Output the (X, Y) coordinate of the center of the cell containing the given text.  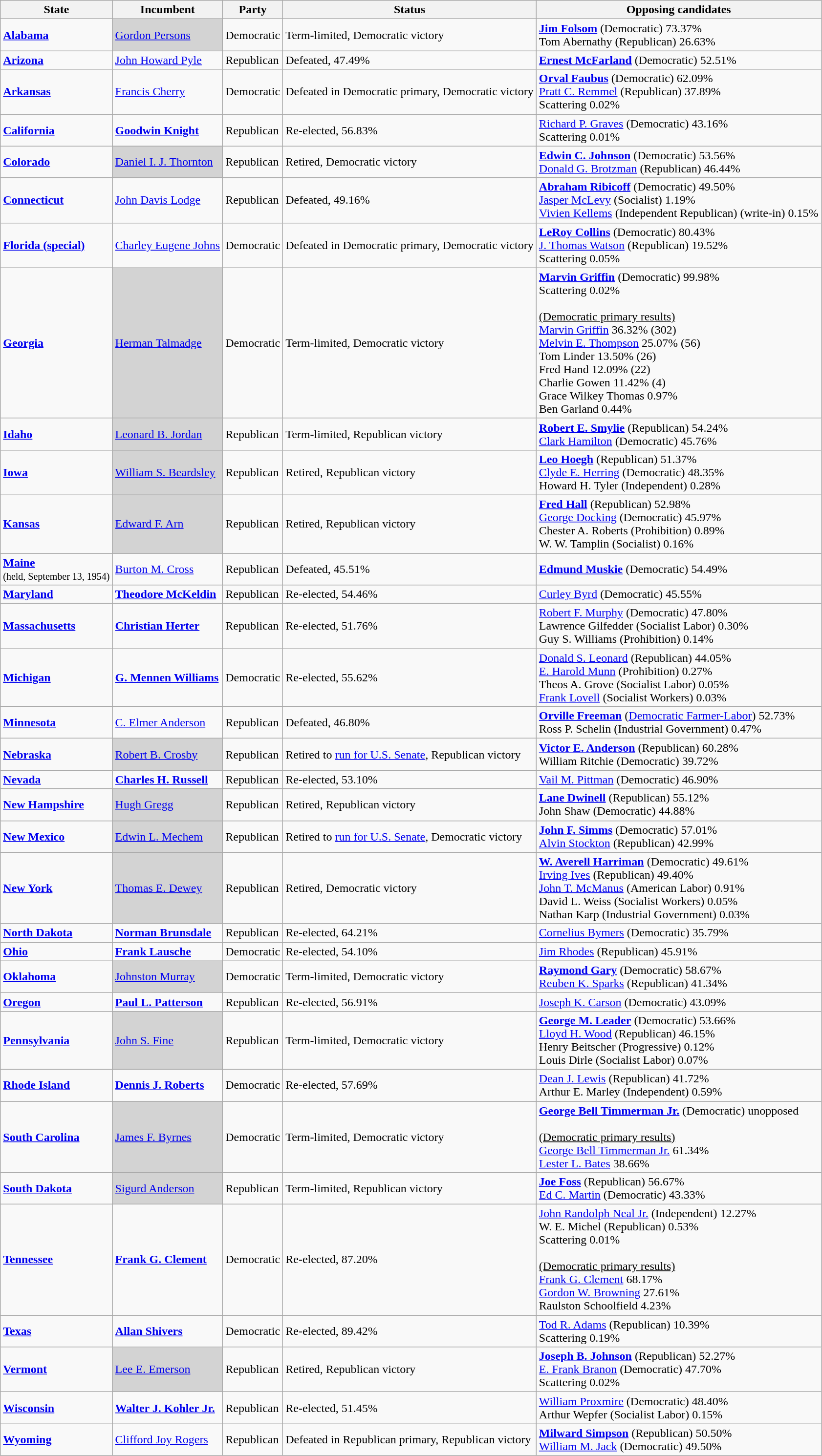
Frank G. Clement (168, 1260)
Francis Cherry (168, 92)
James F. Byrnes (168, 1137)
Colorado (57, 162)
Hugh Gregg (168, 805)
North Dakota (57, 933)
Vermont (57, 1370)
Allan Shivers (168, 1331)
Fred Hall (Republican) 52.98%George Docking (Democratic) 45.97%Chester A. Roberts (Prohibition) 0.89%W. W. Tamplin (Socialist) 0.16% (678, 524)
C. Elmer Anderson (168, 723)
Robert E. Smylie (Republican) 54.24%Clark Hamilton (Democratic) 45.76% (678, 434)
New Hampshire (57, 805)
Tod R. Adams (Republican) 10.39%Scattering 0.19% (678, 1331)
Oregon (57, 1002)
Opposing candidates (678, 10)
George Bell Timmerman Jr. (Democratic) unopposed(Democratic primary results)George Bell Timmerman Jr. 61.34%Lester L. Bates 38.66% (678, 1137)
Tennessee (57, 1260)
Re-elected, 87.20% (410, 1260)
Cornelius Bymers (Democratic) 35.79% (678, 933)
Wyoming (57, 1440)
Vail M. Pittman (Democratic) 46.90% (678, 780)
Re-elected, 53.10% (410, 780)
New Mexico (57, 836)
Robert B. Crosby (168, 754)
Curley Byrd (Democratic) 45.55% (678, 594)
Re-elected, 64.21% (410, 933)
Maine(held, September 13, 1954) (57, 569)
Daniel I. J. Thornton (168, 162)
Leonard B. Jordan (168, 434)
Edwin L. Mechem (168, 836)
Defeated, 47.49% (410, 60)
Joe Foss (Republican) 56.67%Ed C. Martin (Democratic) 43.33% (678, 1189)
Edward F. Arn (168, 524)
Connecticut (57, 200)
William Proxmire (Democratic) 48.40%Arthur Wepfer (Socialist Labor) 0.15% (678, 1408)
California (57, 130)
Arkansas (57, 92)
Edwin C. Johnson (Democratic) 53.56%Donald G. Brotzman (Republican) 46.44% (678, 162)
Retired to run for U.S. Senate, Republican victory (410, 754)
Rhode Island (57, 1085)
Robert F. Murphy (Democratic) 47.80%Lawrence Gilfedder (Socialist Labor) 0.30%Guy S. Williams (Prohibition) 0.14% (678, 626)
Oklahoma (57, 977)
Re-elected, 55.62% (410, 678)
Goodwin Knight (168, 130)
Re-elected, 51.45% (410, 1408)
Minnesota (57, 723)
Charley Eugene Johns (168, 245)
John Howard Pyle (168, 60)
Joseph K. Carson (Democratic) 43.09% (678, 1002)
Richard P. Graves (Democratic) 43.16%Scattering 0.01% (678, 130)
Retired to run for U.S. Senate, Democratic victory (410, 836)
Donald S. Leonard (Republican) 44.05%E. Harold Munn (Prohibition) 0.27%Theos A. Grove (Socialist Labor) 0.05%Frank Lovell (Socialist Workers) 0.03% (678, 678)
Re-elected, 89.42% (410, 1331)
Status (410, 10)
South Carolina (57, 1137)
Orval Faubus (Democratic) 62.09%Pratt C. Remmel (Republican) 37.89%Scattering 0.02% (678, 92)
Orville Freeman (Democratic Farmer-Labor) 52.73%Ross P. Schelin (Industrial Government) 0.47% (678, 723)
Nevada (57, 780)
Frank Lausche (168, 951)
Milward Simpson (Republican) 50.50%William M. Jack (Democratic) 49.50% (678, 1440)
Florida (special) (57, 245)
Paul L. Patterson (168, 1002)
Burton M. Cross (168, 569)
Ernest McFarland (Democratic) 52.51% (678, 60)
Sigurd Anderson (168, 1189)
New York (57, 888)
John F. Simms (Democratic) 57.01%Alvin Stockton (Republican) 42.99% (678, 836)
Ohio (57, 951)
William S. Beardsley (168, 472)
LeRoy Collins (Democratic) 80.43%J. Thomas Watson (Republican) 19.52%Scattering 0.05% (678, 245)
Kansas (57, 524)
Lane Dwinell (Republican) 55.12%John Shaw (Democratic) 44.88% (678, 805)
Abraham Ribicoff (Democratic) 49.50%Jasper McLevy (Socialist) 1.19%Vivien Kellems (Independent Republican) (write-in) 0.15% (678, 200)
Defeated in Republican primary, Republican victory (410, 1440)
Raymond Gary (Democratic) 58.67%Reuben K. Sparks (Republican) 41.34% (678, 977)
State (57, 10)
Dennis J. Roberts (168, 1085)
Re-elected, 56.83% (410, 130)
Wisconsin (57, 1408)
Clifford Joy Rogers (168, 1440)
Edmund Muskie (Democratic) 54.49% (678, 569)
Pennsylvania (57, 1040)
Nebraska (57, 754)
Johnston Murray (168, 977)
Lee E. Emerson (168, 1370)
Walter J. Kohler Jr. (168, 1408)
Charles H. Russell (168, 780)
Christian Herter (168, 626)
Massachusetts (57, 626)
Defeated, 49.16% (410, 200)
John Davis Lodge (168, 200)
Leo Hoegh (Republican) 51.37%Clyde E. Herring (Democratic) 48.35%Howard H. Tyler (Independent) 0.28% (678, 472)
Gordon Persons (168, 35)
Re-elected, 54.10% (410, 951)
Defeated, 45.51% (410, 569)
Dean J. Lewis (Republican) 41.72%Arthur E. Marley (Independent) 0.59% (678, 1085)
Michigan (57, 678)
Maryland (57, 594)
Norman Brunsdale (168, 933)
Herman Talmadge (168, 343)
Georgia (57, 343)
Iowa (57, 472)
Idaho (57, 434)
Arizona (57, 60)
Party (253, 10)
Jim Rhodes (Republican) 45.91% (678, 951)
Re-elected, 51.76% (410, 626)
Incumbent (168, 10)
Re-elected, 57.69% (410, 1085)
G. Mennen Williams (168, 678)
George M. Leader (Democratic) 53.66%Lloyd H. Wood (Republican) 46.15%Henry Beitscher (Progressive) 0.12%Louis Dirle (Socialist Labor) 0.07% (678, 1040)
Texas (57, 1331)
Re-elected, 56.91% (410, 1002)
Defeated, 46.80% (410, 723)
Jim Folsom (Democratic) 73.37%Tom Abernathy (Republican) 26.63% (678, 35)
Re-elected, 54.46% (410, 594)
Thomas E. Dewey (168, 888)
Alabama (57, 35)
John S. Fine (168, 1040)
Theodore McKeldin (168, 594)
Joseph B. Johnson (Republican) 52.27%E. Frank Branon (Democratic) 47.70%Scattering 0.02% (678, 1370)
South Dakota (57, 1189)
Victor E. Anderson (Republican) 60.28%William Ritchie (Democratic) 39.72% (678, 754)
